Detect which cell encompasses the target text, then output its [X, Y] center coordinate. 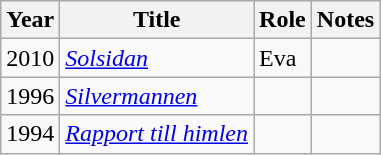
Solsidan [157, 58]
1996 [30, 96]
Rapport till himlen [157, 134]
Eva [283, 58]
Title [157, 20]
Notes [345, 20]
2010 [30, 58]
Year [30, 20]
Role [283, 20]
Silvermannen [157, 96]
1994 [30, 134]
